Scan for the cell matching the given text and deliver its [X, Y] coordinate at center. 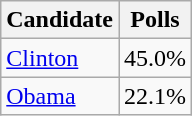
Candidate [60, 20]
45.0% [154, 58]
Clinton [60, 58]
22.1% [154, 96]
Polls [154, 20]
Obama [60, 96]
